Pinpoint the cell where the given text exists, returning its [X, Y] midpoint coordinate. 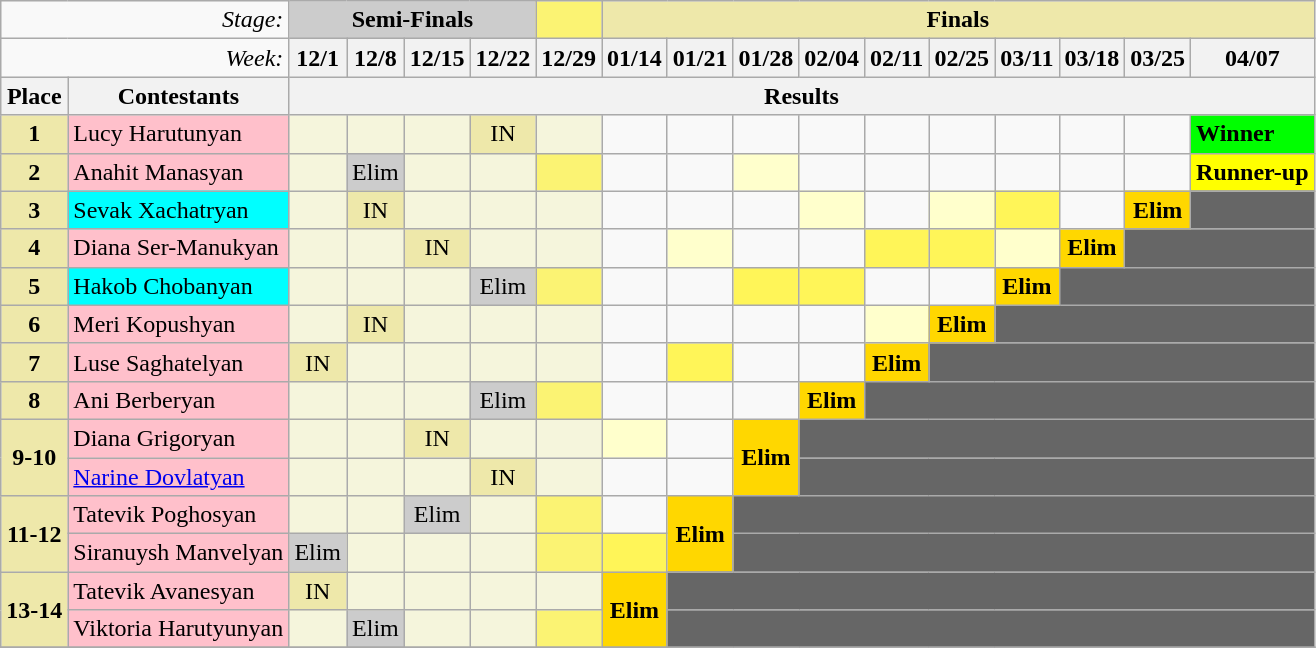
02/04 [832, 58]
Tatevik Poghosyan [178, 515]
12/22 [503, 58]
Anahit Manasyan [178, 172]
13-14 [34, 610]
12/29 [569, 58]
04/07 [1253, 58]
2 [34, 172]
Diana Ser-Manukyan [178, 248]
12/1 [318, 58]
Luse Saghatelyan [178, 362]
11-12 [34, 534]
Lucy Harutunyan [178, 134]
Finals [958, 20]
Results [802, 96]
1 [34, 134]
03/25 [1158, 58]
Winner [1253, 134]
9-10 [34, 457]
Meri Kopushyan [178, 324]
Sevak Xachatryan [178, 210]
Contestants [178, 96]
Viktoria Harutyunyan [178, 629]
8 [34, 400]
3 [34, 210]
Stage: [145, 20]
12/15 [437, 58]
6 [34, 324]
Ani Berberyan [178, 400]
01/28 [766, 58]
Hakob Chobanyan [178, 286]
12/8 [376, 58]
03/18 [1092, 58]
Diana Grigoryan [178, 438]
01/21 [700, 58]
Semi-Finals [412, 20]
Tatevik Avanesyan [178, 591]
Place [34, 96]
03/11 [1027, 58]
4 [34, 248]
5 [34, 286]
Week: [145, 58]
01/14 [635, 58]
02/11 [896, 58]
02/25 [962, 58]
Siranuysh Manvelyan [178, 553]
Narine Dovlatyan [178, 477]
Runner-up [1253, 172]
7 [34, 362]
